Pinpoint the cell where the given text exists, returning its [x, y] midpoint coordinate. 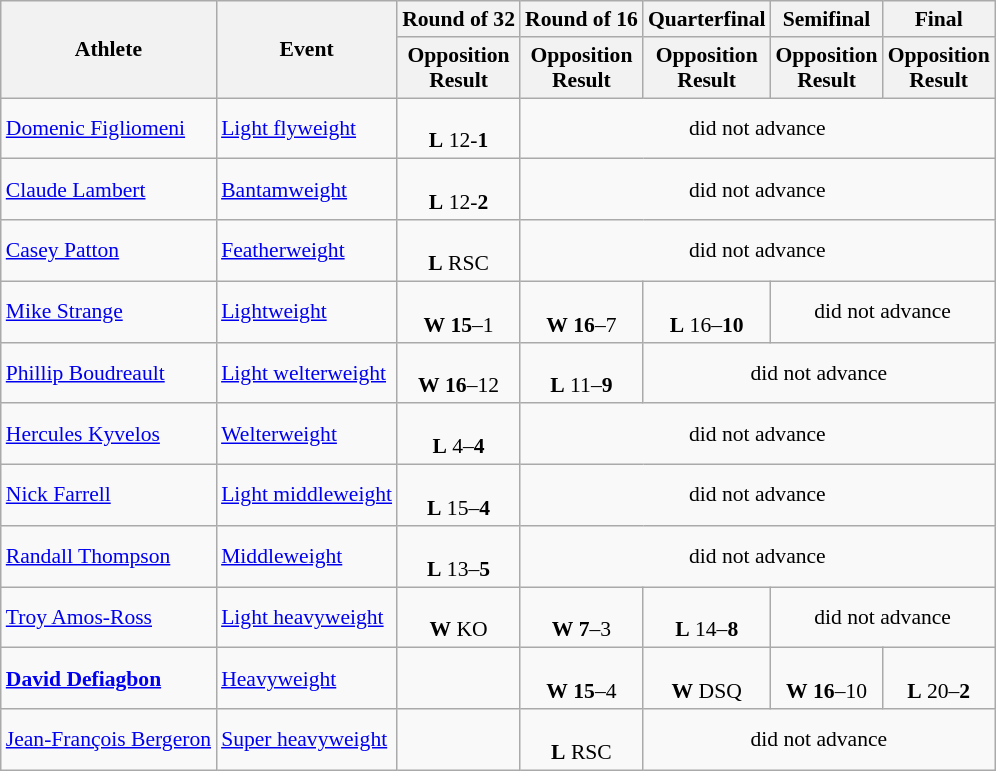
Jean-François Bergeron [108, 740]
Light flyweight [306, 128]
L 11–9 [582, 372]
L 13–5 [458, 556]
Troy Amos-Ross [108, 618]
W 16–7 [582, 312]
W 16–10 [827, 678]
Randall Thompson [108, 556]
Hercules Kyvelos [108, 434]
W 7–3 [582, 618]
Round of 32 [458, 19]
Round of 16 [582, 19]
L 20–2 [939, 678]
Quarterfinal [707, 19]
Athlete [108, 50]
Featherweight [306, 250]
Middleweight [306, 556]
Event [306, 50]
David Defiagbon [108, 678]
W 15–1 [458, 312]
Light heavyweight [306, 618]
Welterweight [306, 434]
Light middleweight [306, 496]
Super heavyweight [306, 740]
Mike Strange [108, 312]
Nick Farrell [108, 496]
Phillip Boudreault [108, 372]
Claude Lambert [108, 190]
L 14–8 [707, 618]
W 15–4 [582, 678]
Domenic Figliomeni [108, 128]
L 12-2 [458, 190]
Bantamweight [306, 190]
Heavyweight [306, 678]
L 15–4 [458, 496]
Lightweight [306, 312]
L 12-1 [458, 128]
W DSQ [707, 678]
L 4–4 [458, 434]
W 16–12 [458, 372]
W KO [458, 618]
Light welterweight [306, 372]
Final [939, 19]
Casey Patton [108, 250]
L 16–10 [707, 312]
Semifinal [827, 19]
